Return the (x, y) coordinate for the center point of the cell that contains the specified text.  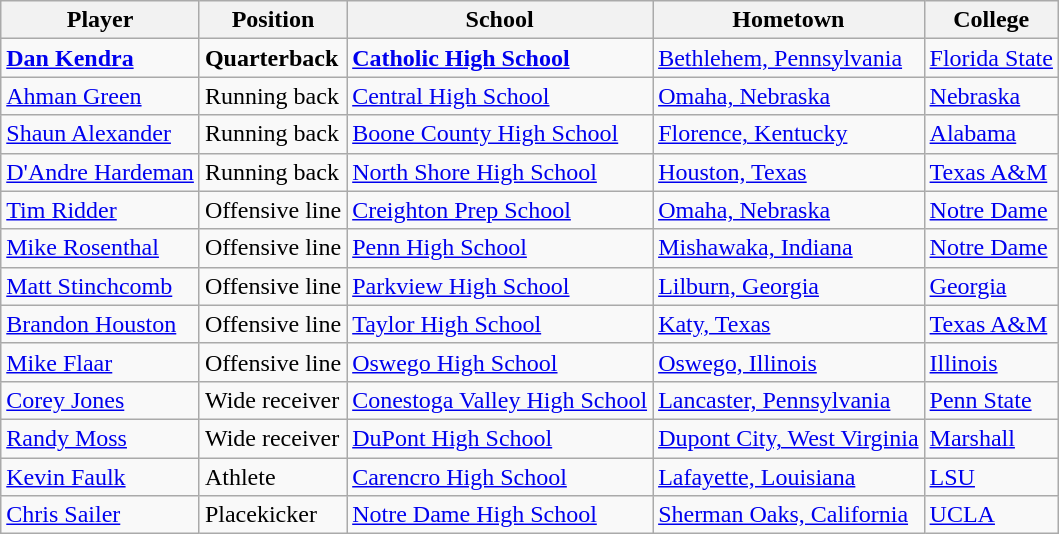
Quarterback (272, 58)
North Shore High School (500, 172)
Hometown (788, 20)
Florida State (991, 58)
Oswego High School (500, 362)
Randy Moss (100, 438)
Position (272, 20)
Creighton Prep School (500, 210)
D'Andre Hardeman (100, 172)
Illinois (991, 362)
Parkview High School (500, 286)
Nebraska (991, 96)
Conestoga Valley High School (500, 400)
Kevin Faulk (100, 477)
Alabama (991, 134)
DuPont High School (500, 438)
School (500, 20)
Lancaster, Pennsylvania (788, 400)
Tim Ridder (100, 210)
UCLA (991, 515)
Mike Rosenthal (100, 248)
Boone County High School (500, 134)
Central High School (500, 96)
Dupont City, West Virginia (788, 438)
Taylor High School (500, 324)
Catholic High School (500, 58)
Mike Flaar (100, 362)
Lafayette, Louisiana (788, 477)
Placekicker (272, 515)
Dan Kendra (100, 58)
Athlete (272, 477)
Florence, Kentucky (788, 134)
Oswego, Illinois (788, 362)
LSU (991, 477)
Corey Jones (100, 400)
Matt Stinchcomb (100, 286)
Carencro High School (500, 477)
Chris Sailer (100, 515)
Mishawaka, Indiana (788, 248)
Shaun Alexander (100, 134)
Bethlehem, Pennsylvania (788, 58)
College (991, 20)
Brandon Houston (100, 324)
Penn High School (500, 248)
Player (100, 20)
Notre Dame High School (500, 515)
Georgia (991, 286)
Katy, Texas (788, 324)
Ahman Green (100, 96)
Houston, Texas (788, 172)
Penn State (991, 400)
Marshall (991, 438)
Sherman Oaks, California (788, 515)
Lilburn, Georgia (788, 286)
